Pinpoint the cell where the given text exists, returning its (x, y) midpoint coordinate. 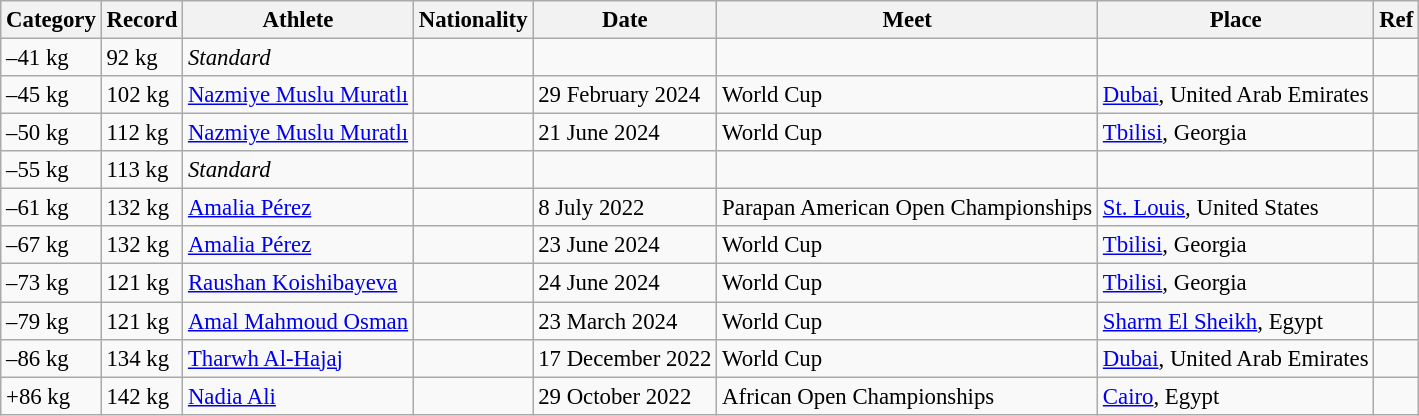
Parapan American Open Championships (908, 208)
Nadia Ali (298, 396)
Meet (908, 20)
Record (142, 20)
142 kg (142, 396)
Nationality (472, 20)
–86 kg (51, 358)
–79 kg (51, 321)
23 June 2024 (625, 245)
–61 kg (51, 208)
23 March 2024 (625, 321)
8 July 2022 (625, 208)
Sharm El Sheikh, Egypt (1236, 321)
102 kg (142, 95)
–67 kg (51, 245)
92 kg (142, 58)
–45 kg (51, 95)
Raushan Koishibayeva (298, 283)
29 February 2024 (625, 95)
–73 kg (51, 283)
Ref (1396, 20)
Place (1236, 20)
Tharwh Al-Hajaj (298, 358)
Category (51, 20)
17 December 2022 (625, 358)
+86 kg (51, 396)
–41 kg (51, 58)
134 kg (142, 358)
112 kg (142, 133)
24 June 2024 (625, 283)
–55 kg (51, 170)
–50 kg (51, 133)
Athlete (298, 20)
St. Louis, United States (1236, 208)
113 kg (142, 170)
Cairo, Egypt (1236, 396)
21 June 2024 (625, 133)
African Open Championships (908, 396)
Amal Mahmoud Osman (298, 321)
Date (625, 20)
29 October 2022 (625, 396)
